From the cell containing the given text, extract its center point as (X, Y) coordinate. 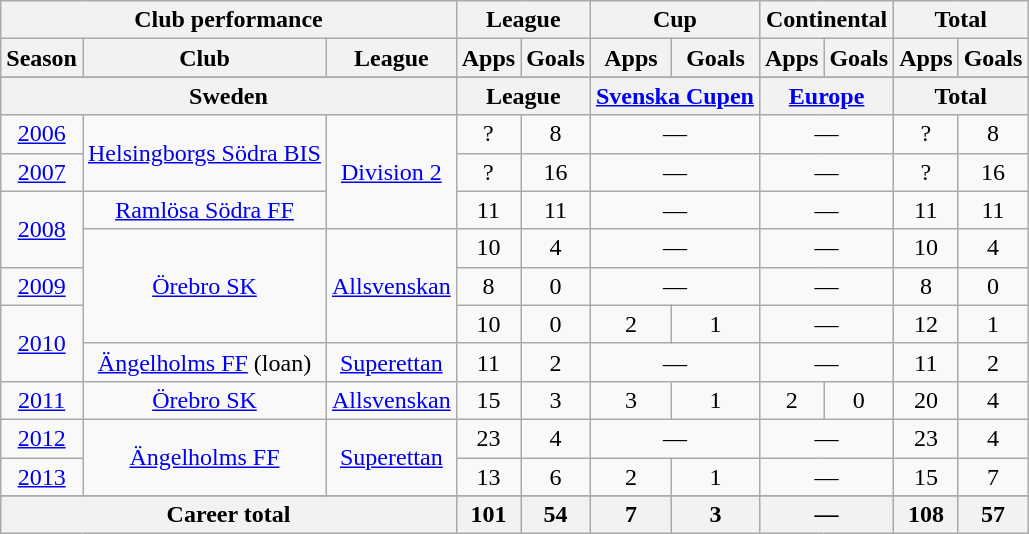
Europe (826, 96)
101 (488, 515)
2007 (42, 172)
2010 (42, 343)
2012 (42, 438)
2009 (42, 286)
Season (42, 58)
Ängelholms FF (204, 457)
57 (993, 515)
12 (926, 324)
Ramlösa Södra FF (204, 210)
13 (488, 477)
Svenska Cupen (674, 96)
Sweden (228, 96)
108 (926, 515)
Ängelholms FF (loan) (204, 362)
Club (204, 58)
2013 (42, 477)
2006 (42, 134)
Division 2 (391, 172)
54 (556, 515)
Club performance (228, 20)
Helsingborgs Södra BIS (204, 153)
6 (556, 477)
2011 (42, 400)
Cup (674, 20)
2008 (42, 229)
20 (926, 400)
Continental (826, 20)
Career total (228, 515)
